Find where the given text appears and provide that cell's center as [X, Y] coordinate. 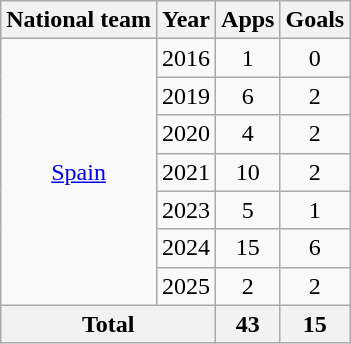
Spain [79, 172]
0 [315, 58]
2020 [186, 134]
Year [186, 20]
2025 [186, 286]
2023 [186, 210]
Apps [248, 20]
2024 [186, 248]
2019 [186, 96]
43 [248, 324]
Total [108, 324]
5 [248, 210]
2021 [186, 172]
4 [248, 134]
National team [79, 20]
2016 [186, 58]
10 [248, 172]
Goals [315, 20]
